Find where the given text appears and provide that cell's center as [X, Y] coordinate. 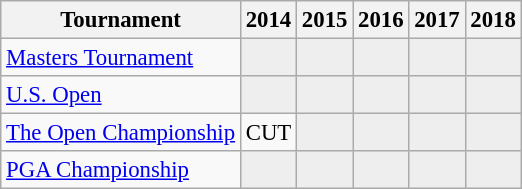
2018 [493, 20]
2015 [325, 20]
The Open Championship [121, 133]
2017 [437, 20]
U.S. Open [121, 95]
2014 [268, 20]
Masters Tournament [121, 58]
Tournament [121, 20]
2016 [381, 20]
CUT [268, 133]
PGA Championship [121, 170]
